Scan for the cell matching the given text and deliver its [x, y] coordinate at center. 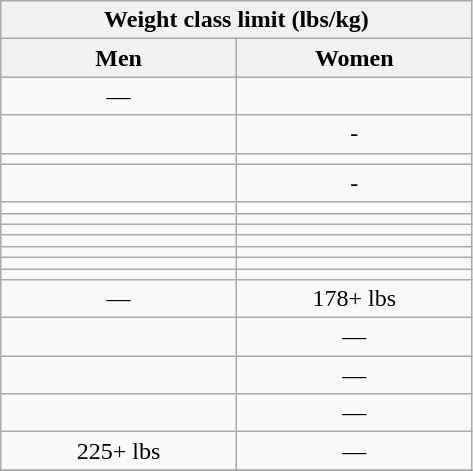
Men [119, 58]
Women [354, 58]
178+ lbs [354, 299]
Weight class limit (lbs/kg) [236, 20]
225+ lbs [119, 451]
